Detect which cell encompasses the target text, then output its (x, y) center coordinate. 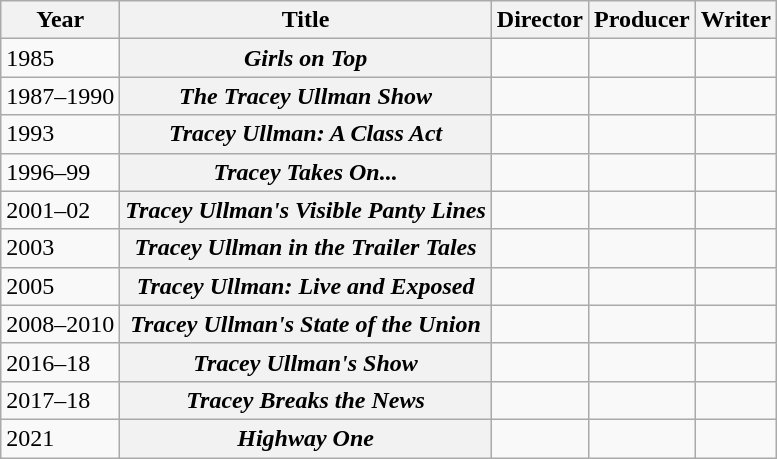
Girls on Top (306, 58)
Tracey Ullman: Live and Exposed (306, 286)
Tracey Ullman in the Trailer Tales (306, 248)
1993 (60, 134)
Title (306, 20)
Tracey Ullman's Show (306, 362)
Tracey Ullman's Visible Panty Lines (306, 210)
1987–1990 (60, 96)
Highway One (306, 438)
1996–99 (60, 172)
Year (60, 20)
2005 (60, 286)
Tracey Takes On... (306, 172)
Producer (642, 20)
2016–18 (60, 362)
Writer (736, 20)
2008–2010 (60, 324)
Director (540, 20)
The Tracey Ullman Show (306, 96)
1985 (60, 58)
Tracey Ullman: A Class Act (306, 134)
2003 (60, 248)
2001–02 (60, 210)
2017–18 (60, 400)
Tracey Ullman's State of the Union (306, 324)
Tracey Breaks the News (306, 400)
2021 (60, 438)
